Determine the [X, Y] coordinate at the center of the cell enclosing the given text.  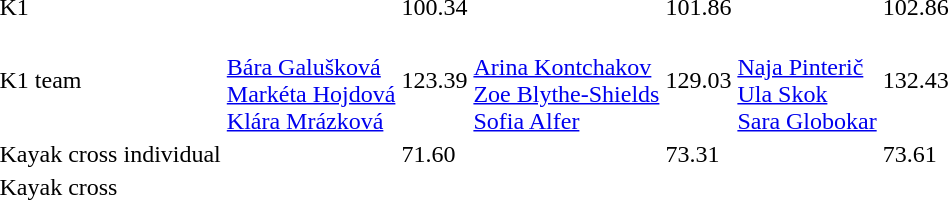
Arina KontchakovZoe Blythe-ShieldsSofia Alfer [566, 80]
Naja PinteričUla SkokSara Globokar [807, 80]
73.31 [698, 154]
71.60 [434, 154]
123.39 [434, 80]
Bára GaluškováMarkéta HojdováKlára Mrázková [311, 80]
129.03 [698, 80]
